Find where the given text appears and provide that cell's center as (X, Y) coordinate. 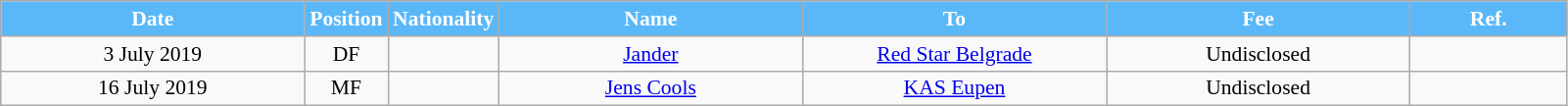
Date (153, 19)
Red Star Belgrade (954, 54)
DF (347, 54)
MF (347, 88)
Jens Cools (650, 88)
Ref. (1489, 19)
KAS Eupen (954, 88)
16 July 2019 (153, 88)
Nationality (443, 19)
Jander (650, 54)
Name (650, 19)
To (954, 19)
Fee (1259, 19)
Position (347, 19)
3 July 2019 (153, 54)
